Search for the cell housing the specified text and yield its [x, y] center coordinate. 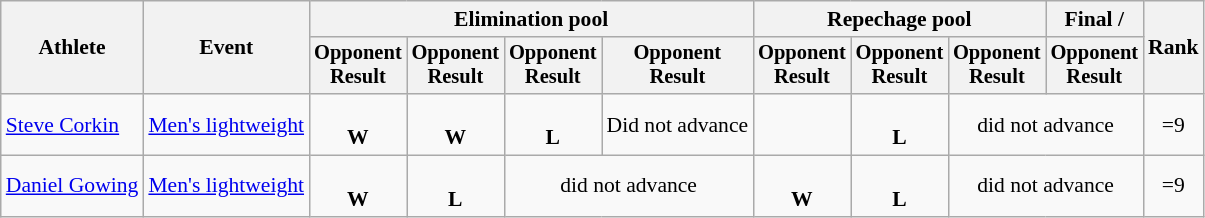
Athlete [72, 48]
Elimination pool [531, 19]
Steve Corkin [72, 124]
Daniel Gowing [72, 186]
Final / [1094, 19]
Repechage pool [899, 19]
Event [226, 48]
Rank [1174, 48]
Did not advance [678, 124]
